Extract the (x, y) coordinate from the center of the cell holding the provided text.  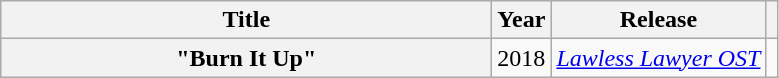
Lawless Lawyer OST (658, 58)
2018 (522, 58)
Title (246, 20)
"Burn It Up" (246, 58)
Release (658, 20)
Year (522, 20)
